Search for the cell housing the specified text and yield its (x, y) center coordinate. 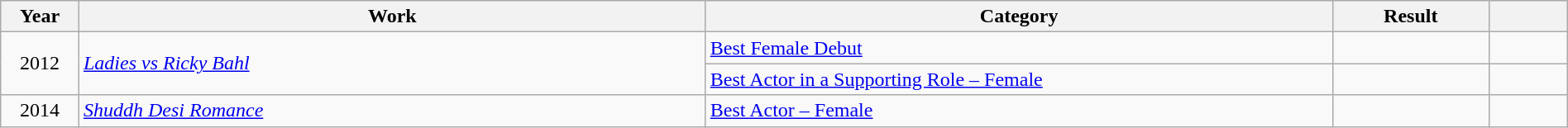
Year (40, 17)
Best Actor – Female (1019, 111)
2014 (40, 111)
2012 (40, 64)
Ladies vs Ricky Bahl (392, 64)
Work (392, 17)
Best Actor in a Supporting Role – Female (1019, 79)
Result (1411, 17)
Best Female Debut (1019, 48)
Category (1019, 17)
Shuddh Desi Romance (392, 111)
